Return the [x, y] coordinate for the center point of the cell that contains the specified text.  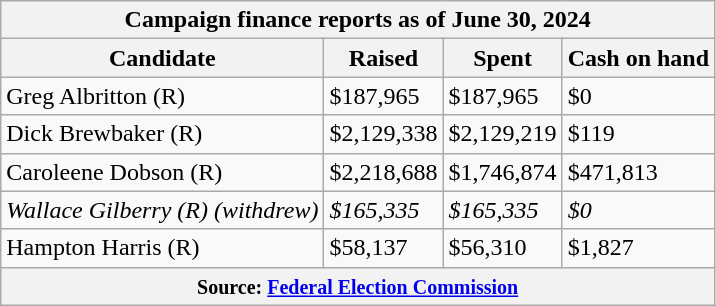
$2,218,688 [384, 172]
$119 [638, 134]
$2,129,338 [384, 134]
Dick Brewbaker (R) [162, 134]
Raised [384, 58]
Campaign finance reports as of June 30, 2024 [358, 20]
Caroleene Dobson (R) [162, 172]
Candidate [162, 58]
$1,746,874 [502, 172]
Hampton Harris (R) [162, 248]
$56,310 [502, 248]
Spent [502, 58]
$2,129,219 [502, 134]
Wallace Gilberry (R) (withdrew) [162, 210]
Cash on hand [638, 58]
Source: Federal Election Commission [358, 286]
$1,827 [638, 248]
Greg Albritton (R) [162, 96]
$58,137 [384, 248]
$471,813 [638, 172]
